Return the [X, Y] coordinate for the center point of the cell that contains the specified text.  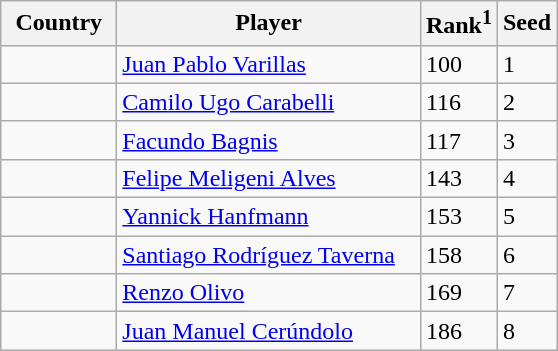
158 [458, 255]
169 [458, 293]
Felipe Meligeni Alves [269, 178]
2 [526, 102]
Country [59, 24]
8 [526, 331]
7 [526, 293]
143 [458, 178]
153 [458, 217]
116 [458, 102]
Player [269, 24]
117 [458, 140]
1 [526, 64]
3 [526, 140]
Juan Pablo Varillas [269, 64]
Yannick Hanfmann [269, 217]
5 [526, 217]
Juan Manuel Cerúndolo [269, 331]
100 [458, 64]
Facundo Bagnis [269, 140]
Renzo Olivo [269, 293]
4 [526, 178]
6 [526, 255]
Camilo Ugo Carabelli [269, 102]
Santiago Rodríguez Taverna [269, 255]
Seed [526, 24]
186 [458, 331]
Rank1 [458, 24]
